Provide the [x, y] coordinate of the cell's center where the given text is located.  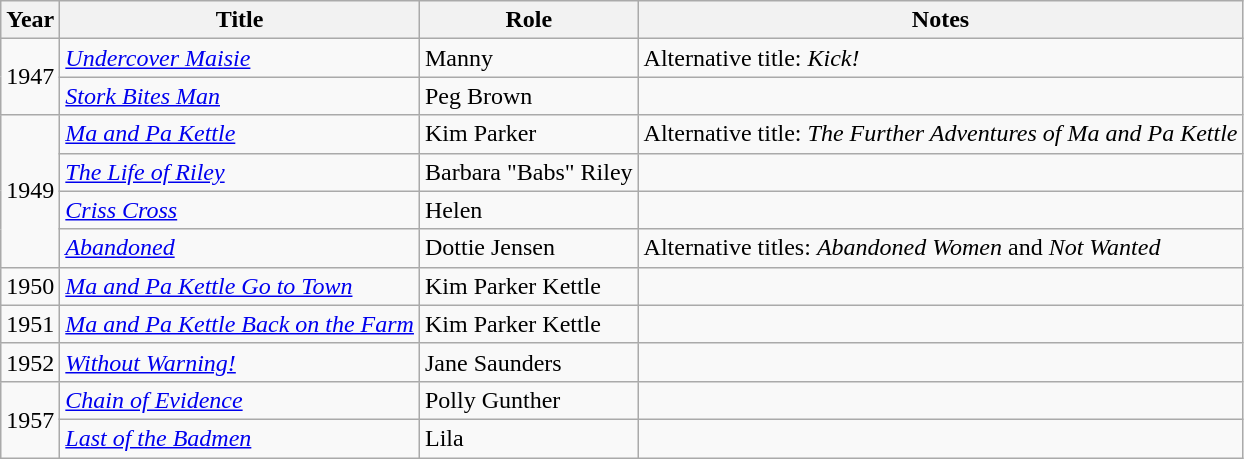
Last of the Badmen [240, 438]
Without Warning! [240, 362]
Alternative titles: Abandoned Women and Not Wanted [940, 248]
Polly Gunther [528, 400]
1950 [30, 286]
Alternative title: The Further Adventures of Ma and Pa Kettle [940, 134]
Manny [528, 58]
Stork Bites Man [240, 96]
Title [240, 20]
Notes [940, 20]
Ma and Pa Kettle [240, 134]
1949 [30, 191]
Alternative title: Kick! [940, 58]
Undercover Maisie [240, 58]
Ma and Pa Kettle Back on the Farm [240, 324]
Abandoned [240, 248]
Helen [528, 210]
Year [30, 20]
Kim Parker [528, 134]
1952 [30, 362]
Ma and Pa Kettle Go to Town [240, 286]
1957 [30, 419]
Peg Brown [528, 96]
The Life of Riley [240, 172]
1951 [30, 324]
Barbara "Babs" Riley [528, 172]
Dottie Jensen [528, 248]
Criss Cross [240, 210]
Jane Saunders [528, 362]
1947 [30, 77]
Role [528, 20]
Chain of Evidence [240, 400]
Lila [528, 438]
